Identify which cell holds the provided text, then report its (X, Y) central coordinate. 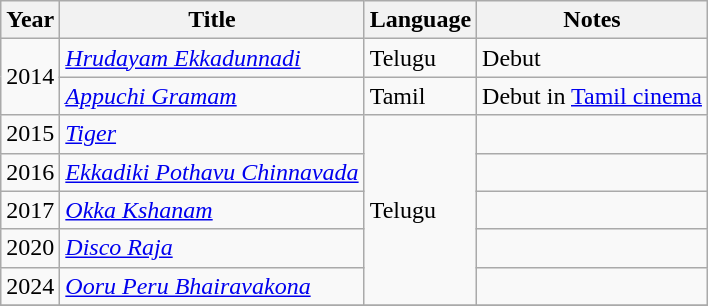
Disco Raja (212, 248)
Debut in Tamil cinema (592, 96)
Debut (592, 58)
2016 (30, 172)
2020 (30, 248)
2014 (30, 77)
2015 (30, 134)
Tiger (212, 134)
Hrudayam Ekkadunnadi (212, 58)
Tamil (420, 96)
Language (420, 20)
2024 (30, 286)
Ooru Peru Bhairavakona (212, 286)
Title (212, 20)
Year (30, 20)
2017 (30, 210)
Appuchi Gramam (212, 96)
Okka Kshanam (212, 210)
Notes (592, 20)
Ekkadiki Pothavu Chinnavada (212, 172)
